Search for the cell housing the specified text and yield its (x, y) center coordinate. 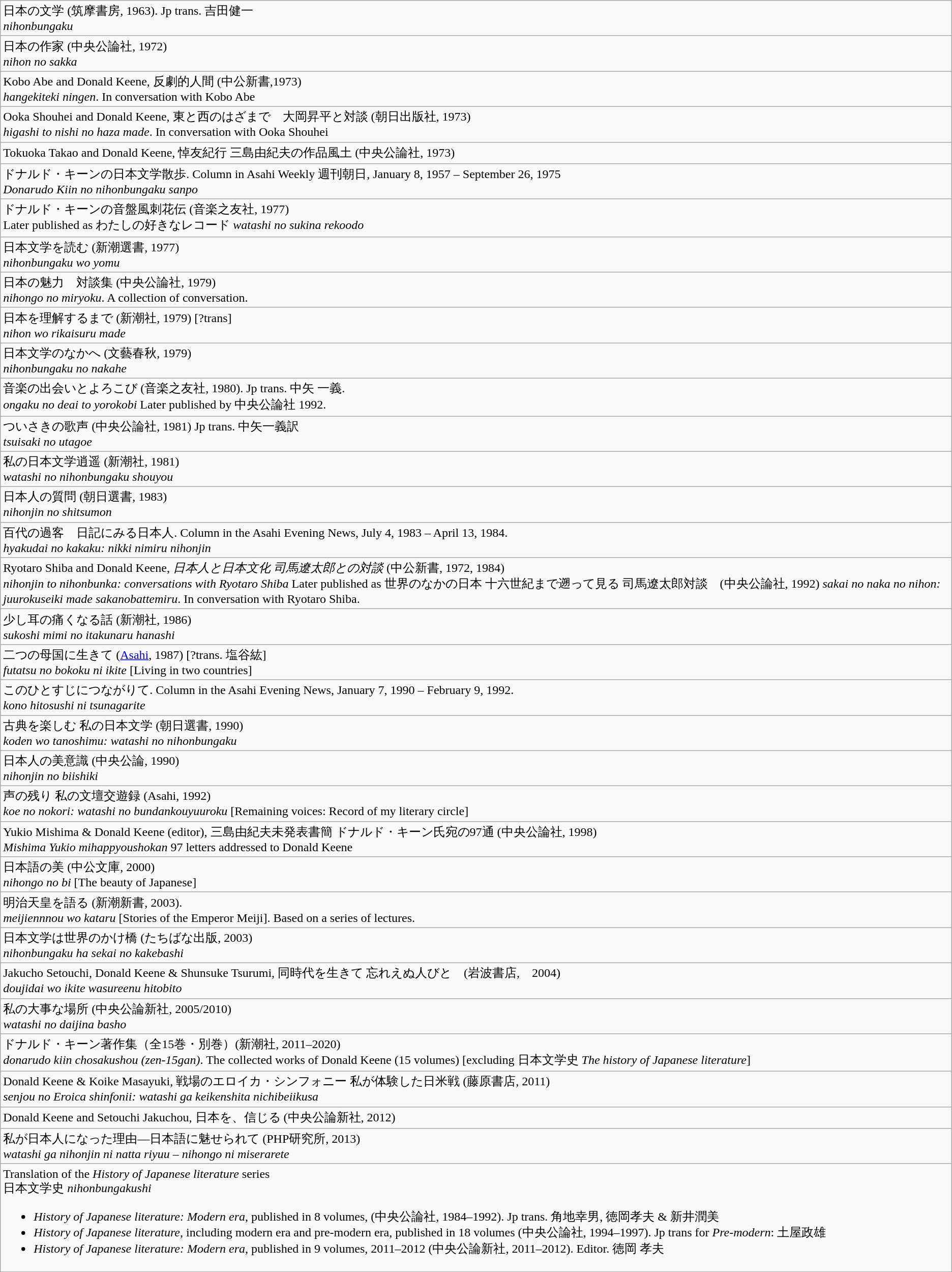
古典を楽しむ 私の日本文学 (朝日選書, 1990)koden wo tanoshimu: watashi no nihonbungaku (476, 733)
日本文学を読む (新潮選書, 1977)nihonbungaku wo yomu (476, 254)
日本の作家 (中央公論社, 1972)nihon no sakka (476, 53)
音楽の出会いとよろこび (音楽之友社, 1980). Jp trans. 中矢 一義.ongaku no deai to yorokobi Later published by 中央公論社 1992. (476, 397)
Ooka Shouhei and Donald Keene, 東と西のはざまで 大岡昇平と対談 (朝日出版社, 1973)higashi to nishi no haza made. In conversation with Ooka Shouhei (476, 124)
私が日本人になった理由―日本語に魅せられて (PHP研究所, 2013)watashi ga nihonjin ni natta riyuu – nihongo ni miserarete (476, 1146)
ついさきの歌声 (中央公論社, 1981) Jp trans. 中矢一義訳tsuisaki no utagoe (476, 434)
百代の過客 日記にみる日本人. Column in the Asahi Evening News, July 4, 1983 – April 13, 1984.hyakudai no kakaku: nikki nimiru nihonjin (476, 540)
このひとすじにつながりて. Column in the Asahi Evening News, January 7, 1990 – February 9, 1992.kono hitosushi ni tsunagarite (476, 698)
Yukio Mishima & Donald Keene (editor), 三島由紀夫未発表書簡 ドナルド・キーン氏宛の97通 (中央公論社, 1998)Mishima Yukio mihappyoushokan 97 letters addressed to Donald Keene (476, 839)
日本を理解するまで (新潮社, 1979) [?trans]nihon wo rikaisuru made (476, 325)
日本文学のなかへ (文藝春秋, 1979)nihonbungaku no nakahe (476, 361)
日本の文学 (筑摩書房, 1963). Jp trans. 吉田健一nihonbungaku (476, 18)
私の日本文学逍遥 (新潮社, 1981)watashi no nihonbungaku shouyou (476, 469)
日本文学は世界のかけ橋 (たちばな出版, 2003)nihonbungaku ha sekai no kakebashi (476, 945)
二つの母国に生きて (Asahi, 1987) [?trans. 塩谷紘]futatsu no bokoku ni ikite [Living in two countries] (476, 662)
ドナルド・キーンの日本文学散歩. Column in Asahi Weekly 週刊朝日, January 8, 1957 – September 26, 1975Donarudo Kiin no nihonbungaku sanpo (476, 182)
ドナルド・キーンの音盤風刺花伝 (音楽之友社, 1977)Later published as わたしの好きなレコード watashi no sukina rekoodo (476, 218)
Donald Keene and Setouchi Jakuchou, 日本を、信じる (中央公論新社, 2012) (476, 1117)
明治天皇を語る (新潮新書, 2003).meijiennnou wo kataru [Stories of the Emperor Meiji]. Based on a series of lectures. (476, 910)
声の残り 私の文壇交遊録 (Asahi, 1992)koe no nokori: watashi no bundankouyuuroku [Remaining voices: Record of my literary circle] (476, 804)
Kobo Abe and Donald Keene, 反劇的人間 (中公新書,1973)hangekiteki ningen. In conversation with Kobo Abe (476, 89)
日本の魅力 対談集 (中央公論社, 1979)nihongo no miryoku. A collection of conversation. (476, 290)
日本人の美意識 (中央公論, 1990)nihonjin no biishiki (476, 768)
少し耳の痛くなる話 (新潮社, 1986)sukoshi mimi no itakunaru hanashi (476, 627)
私の大事な場所 (中央公論新社, 2005/2010)watashi no daijina basho (476, 1016)
Tokuoka Takao and Donald Keene, 悼友紀行 三島由紀夫の作品風土 (中央公論社, 1973) (476, 153)
Donald Keene & Koike Masayuki, 戦場のエロイカ・シンフォニー 私が体験した日米戦 (藤原書店, 2011)senjou no Eroica shinfonii: watashi ga keikenshita nichibeiikusa (476, 1089)
Jakucho Setouchi, Donald Keene & Shunsuke Tsurumi, 同時代を生きて 忘れえぬ人びと (岩波書店, 2004)doujidai wo ikite wasureenu hitobito (476, 980)
日本人の質問 (朝日選書, 1983)nihonjin no shitsumon (476, 505)
日本語の美 (中公文庫, 2000)nihongo no bi [The beauty of Japanese] (476, 875)
